Find where the given text appears and provide that cell's center as (x, y) coordinate. 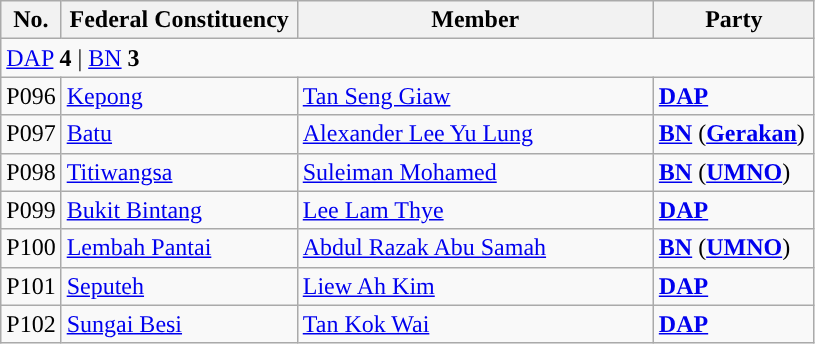
Seputeh (179, 286)
Bukit Bintang (179, 210)
Liew Ah Kim (475, 286)
P096 (31, 96)
Party (734, 20)
Sungai Besi (179, 324)
P102 (31, 324)
Abdul Razak Abu Samah (475, 248)
BN (Gerakan) (734, 134)
Kepong (179, 96)
P100 (31, 248)
Tan Kok Wai (475, 324)
Titiwangsa (179, 172)
Alexander Lee Yu Lung (475, 134)
Tan Seng Giaw (475, 96)
Federal Constituency (179, 20)
DAP 4 | BN 3 (408, 58)
Lembah Pantai (179, 248)
No. (31, 20)
Lee Lam Thye (475, 210)
P101 (31, 286)
P098 (31, 172)
Member (475, 20)
Suleiman Mohamed (475, 172)
Batu (179, 134)
P097 (31, 134)
P099 (31, 210)
